Locate the cell with the specified text and output its [x, y] center coordinate. 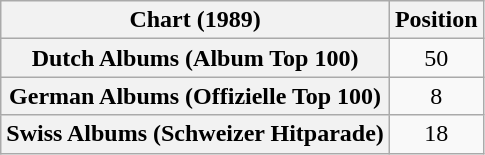
Chart (1989) [196, 20]
German Albums (Offizielle Top 100) [196, 96]
18 [436, 134]
Swiss Albums (Schweizer Hitparade) [196, 134]
8 [436, 96]
50 [436, 58]
Position [436, 20]
Dutch Albums (Album Top 100) [196, 58]
